Search for the cell housing the specified text and yield its (x, y) center coordinate. 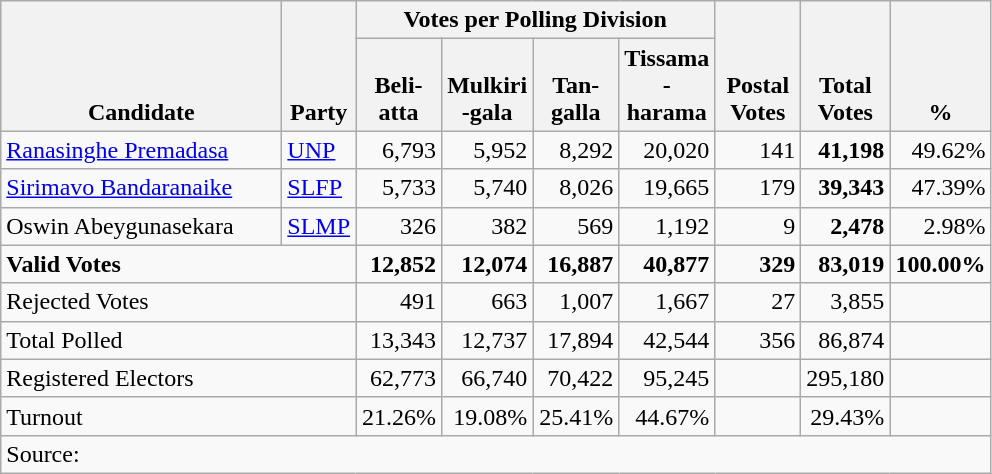
295,180 (846, 378)
27 (758, 302)
3,855 (846, 302)
83,019 (846, 264)
SLFP (319, 188)
41,198 (846, 150)
62,773 (399, 378)
8,026 (576, 188)
663 (488, 302)
95,245 (667, 378)
5,740 (488, 188)
21.26% (399, 416)
Party (319, 66)
1,667 (667, 302)
5,952 (488, 150)
47.39% (940, 188)
Turnout (178, 416)
86,874 (846, 340)
2,478 (846, 226)
39,343 (846, 188)
569 (576, 226)
100.00% (940, 264)
Beli-atta (399, 85)
Mulkiri-gala (488, 85)
326 (399, 226)
179 (758, 188)
29.43% (846, 416)
1,192 (667, 226)
% (940, 66)
13,343 (399, 340)
6,793 (399, 150)
1,007 (576, 302)
Source: (496, 454)
Tan-galla (576, 85)
66,740 (488, 378)
491 (399, 302)
19.08% (488, 416)
49.62% (940, 150)
PostalVotes (758, 66)
329 (758, 264)
12,852 (399, 264)
8,292 (576, 150)
16,887 (576, 264)
44.67% (667, 416)
Sirimavo Bandaranaike (142, 188)
Candidate (142, 66)
Votes per Polling Division (536, 20)
Total Polled (178, 340)
Valid Votes (178, 264)
19,665 (667, 188)
40,877 (667, 264)
Total Votes (846, 66)
12,074 (488, 264)
356 (758, 340)
141 (758, 150)
25.41% (576, 416)
UNP (319, 150)
12,737 (488, 340)
5,733 (399, 188)
Oswin Abeygunasekara (142, 226)
Rejected Votes (178, 302)
Tissama-harama (667, 85)
382 (488, 226)
9 (758, 226)
SLMP (319, 226)
Registered Electors (178, 378)
70,422 (576, 378)
17,894 (576, 340)
20,020 (667, 150)
Ranasinghe Premadasa (142, 150)
42,544 (667, 340)
2.98% (940, 226)
